Find where the given text appears and provide that cell's center as (x, y) coordinate. 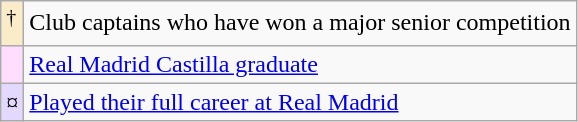
Real Madrid Castilla graduate (300, 64)
† (12, 24)
Club captains who have won a major senior competition (300, 24)
Played their full career at Real Madrid (300, 102)
¤ (12, 102)
